Return the [x, y] coordinate for the center point of the cell that contains the specified text.  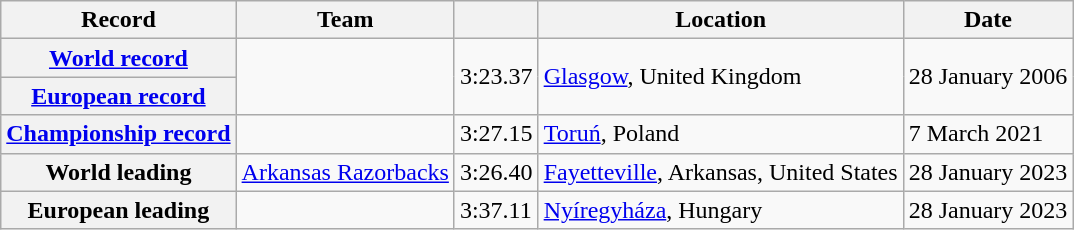
World leading [118, 172]
World record [118, 58]
Fayetteville, Arkansas, United States [720, 172]
Date [988, 20]
Location [720, 20]
3:23.37 [496, 77]
3:37.11 [496, 210]
28 January 2006 [988, 77]
3:26.40 [496, 172]
Toruń, Poland [720, 134]
Arkansas Razorbacks [345, 172]
7 March 2021 [988, 134]
European leading [118, 210]
3:27.15 [496, 134]
European record [118, 96]
Nyíregyháza, Hungary [720, 210]
Championship record [118, 134]
Team [345, 20]
Record [118, 20]
Glasgow, United Kingdom [720, 77]
